Pinpoint the cell where the given text exists, returning its [x, y] midpoint coordinate. 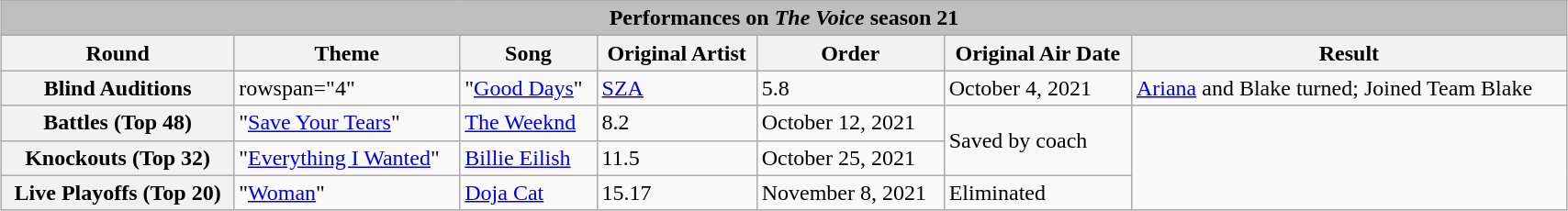
11.5 [677, 158]
Theme [347, 53]
The Weeknd [529, 123]
5.8 [850, 88]
8.2 [677, 123]
October 12, 2021 [850, 123]
Original Air Date [1037, 53]
Ariana and Blake turned; Joined Team Blake [1349, 88]
15.17 [677, 193]
SZA [677, 88]
Song [529, 53]
Saved by coach [1037, 140]
Battles (Top 48) [118, 123]
"Good Days" [529, 88]
Performances on The Voice season 21 [784, 18]
Order [850, 53]
Round [118, 53]
"Save Your Tears" [347, 123]
Doja Cat [529, 193]
October 25, 2021 [850, 158]
Eliminated [1037, 193]
Original Artist [677, 53]
rowspan="4" [347, 88]
"Everything I Wanted" [347, 158]
Live Playoffs (Top 20) [118, 193]
October 4, 2021 [1037, 88]
November 8, 2021 [850, 193]
"Woman" [347, 193]
Blind Auditions [118, 88]
Billie Eilish [529, 158]
Result [1349, 53]
Knockouts (Top 32) [118, 158]
